Find where the given text appears and provide that cell's center as [X, Y] coordinate. 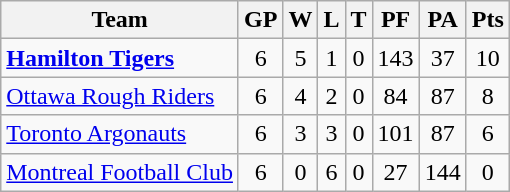
PA [442, 20]
Pts [488, 20]
Toronto Argonauts [120, 134]
37 [442, 58]
1 [332, 58]
101 [396, 134]
10 [488, 58]
27 [396, 172]
5 [300, 58]
84 [396, 96]
Team [120, 20]
8 [488, 96]
PF [396, 20]
143 [396, 58]
Montreal Football Club [120, 172]
2 [332, 96]
GP [260, 20]
T [358, 20]
L [332, 20]
Ottawa Rough Riders [120, 96]
144 [442, 172]
4 [300, 96]
Hamilton Tigers [120, 58]
W [300, 20]
